Return the [X, Y] coordinate for the center point of the cell that contains the specified text.  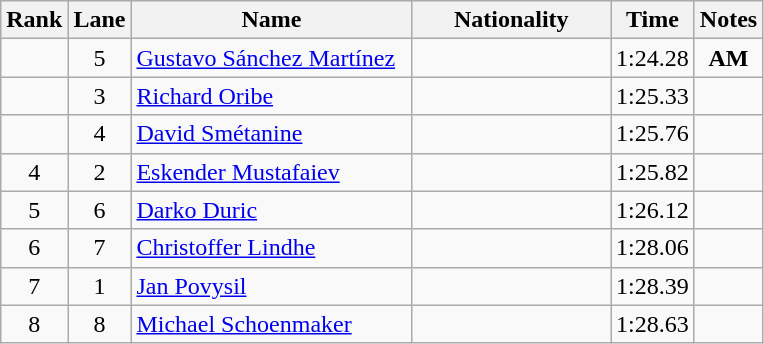
Rank [34, 20]
Time [653, 20]
Darko Duric [272, 210]
AM [728, 58]
1:28.39 [653, 286]
Gustavo Sánchez Martínez [272, 58]
Lane [100, 20]
Eskender Mustafaiev [272, 172]
1:25.82 [653, 172]
1:25.76 [653, 134]
David Smétanine [272, 134]
1:28.63 [653, 324]
1:25.33 [653, 96]
1 [100, 286]
Michael Schoenmaker [272, 324]
Name [272, 20]
Richard Oribe [272, 96]
1:24.28 [653, 58]
Jan Povysil [272, 286]
3 [100, 96]
Nationality [512, 20]
2 [100, 172]
Christoffer Lindhe [272, 248]
1:26.12 [653, 210]
Notes [728, 20]
1:28.06 [653, 248]
